Detect which cell encompasses the target text, then output its [X, Y] center coordinate. 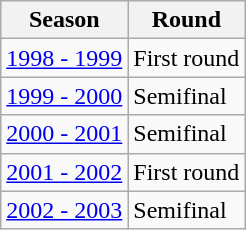
1999 - 2000 [64, 96]
1998 - 1999 [64, 58]
2002 - 2003 [64, 210]
Season [64, 20]
2000 - 2001 [64, 134]
Round [186, 20]
2001 - 2002 [64, 172]
